Find where the given text appears and provide that cell's center as (X, Y) coordinate. 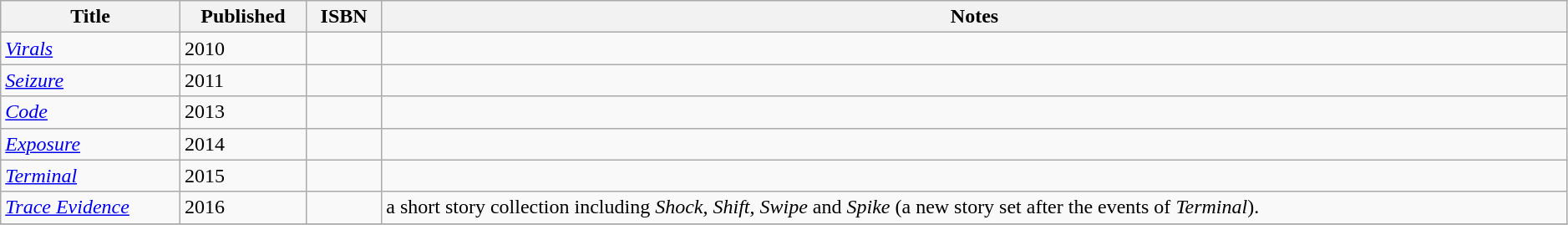
2010 (242, 49)
Terminal (90, 176)
2016 (242, 207)
2014 (242, 144)
2011 (242, 80)
a short story collection including Shock, Shift, Swipe and Spike (a new story set after the events of Terminal). (975, 207)
Code (90, 112)
Virals (90, 49)
Seizure (90, 80)
Trace Evidence (90, 207)
Exposure (90, 144)
2013 (242, 112)
Title (90, 17)
ISBN (344, 17)
Published (242, 17)
Notes (975, 17)
2015 (242, 176)
